Return the [x, y] coordinate for the center point of the cell that contains the specified text.  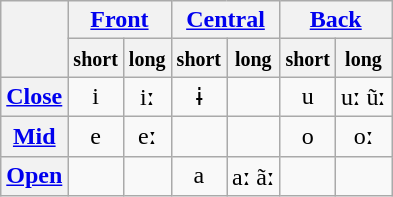
e [96, 136]
Open [34, 176]
aː ãː [254, 176]
uː ũː [363, 97]
Back [336, 20]
i [96, 97]
ɨ [199, 97]
u [308, 97]
a [199, 176]
Mid [34, 136]
eː [147, 136]
oː [363, 136]
Close [34, 97]
Front [120, 20]
Central [226, 20]
iː [147, 97]
o [308, 136]
